Return [X, Y] of the center of cell containing provided text 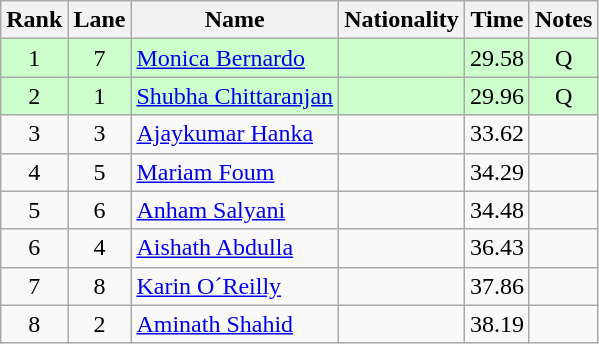
Karin O´Reilly [235, 286]
Aminath Shahid [235, 324]
29.96 [496, 96]
Lane [100, 20]
Name [235, 20]
34.48 [496, 210]
38.19 [496, 324]
Rank [34, 20]
37.86 [496, 286]
Notes [563, 20]
Nationality [402, 20]
34.29 [496, 172]
Aishath Abdulla [235, 248]
Shubha Chittaranjan [235, 96]
33.62 [496, 134]
29.58 [496, 58]
36.43 [496, 248]
Mariam Foum [235, 172]
Monica Bernardo [235, 58]
Anham Salyani [235, 210]
Ajaykumar Hanka [235, 134]
Time [496, 20]
